For the text-containing cell, return its midpoint in (X, Y) coordinate format. 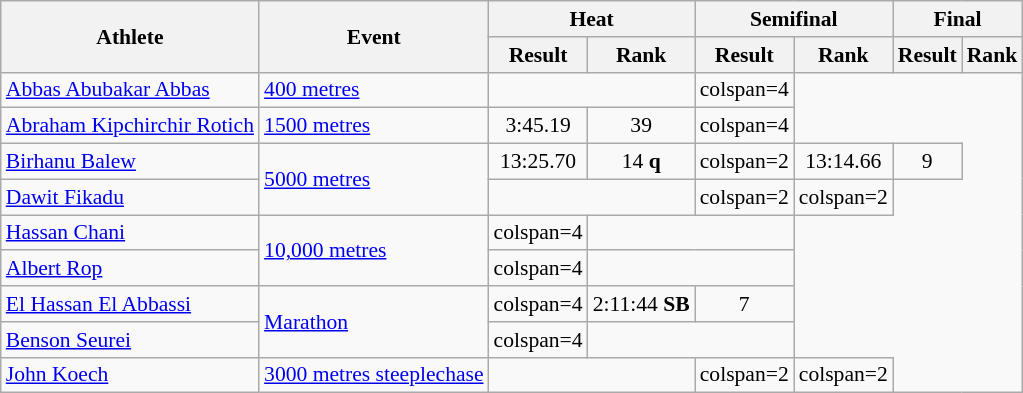
3000 metres steeplechase (374, 375)
5000 metres (374, 180)
Abbas Abubakar Abbas (130, 90)
2:11:44 SB (642, 304)
Birhanu Balew (130, 162)
Abraham Kipchirchir Rotich (130, 126)
400 metres (374, 90)
John Koech (130, 375)
Benson Seurei (130, 340)
13:25.70 (538, 162)
Final (958, 19)
Hassan Chani (130, 233)
7 (744, 304)
9 (928, 162)
3:45.19 (538, 126)
14 q (642, 162)
1500 metres (374, 126)
Semifinal (794, 19)
Albert Rop (130, 269)
Marathon (374, 322)
Athlete (130, 36)
39 (642, 126)
Dawit Fikadu (130, 197)
13:14.66 (844, 162)
Heat (592, 19)
10,000 metres (374, 250)
Event (374, 36)
El Hassan El Abbassi (130, 304)
